Scan for the cell matching the given text and deliver its [x, y] coordinate at center. 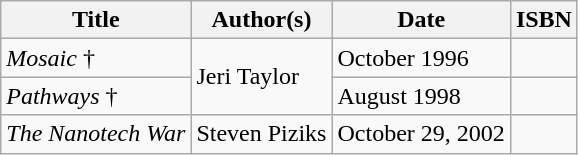
ISBN [544, 20]
Author(s) [262, 20]
The Nanotech War [96, 134]
Pathways † [96, 96]
Title [96, 20]
Jeri Taylor [262, 77]
October 29, 2002 [421, 134]
August 1998 [421, 96]
Date [421, 20]
Steven Piziks [262, 134]
October 1996 [421, 58]
Mosaic † [96, 58]
